Determine the (x, y) coordinate at the center of the cell enclosing the given text.  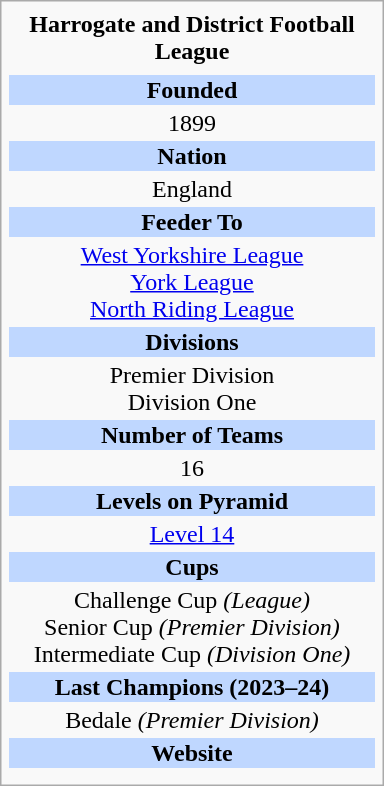
Feeder To (192, 222)
Challenge Cup (League)Senior Cup (Premier Division)Intermediate Cup (Division One) (192, 627)
16 (192, 468)
Harrogate and District Football League (192, 38)
1899 (192, 123)
Number of Teams (192, 435)
Cups (192, 567)
England (192, 189)
Bedale (Premier Division) (192, 720)
Levels on Pyramid (192, 501)
Website (192, 753)
West Yorkshire LeagueYork LeagueNorth Riding League (192, 282)
Founded (192, 90)
Premier DivisionDivision One (192, 388)
Last Champions (2023–24) (192, 687)
Divisions (192, 342)
Level 14 (192, 534)
Nation (192, 156)
